Output the (x, y) coordinate of the center of the cell containing the given text.  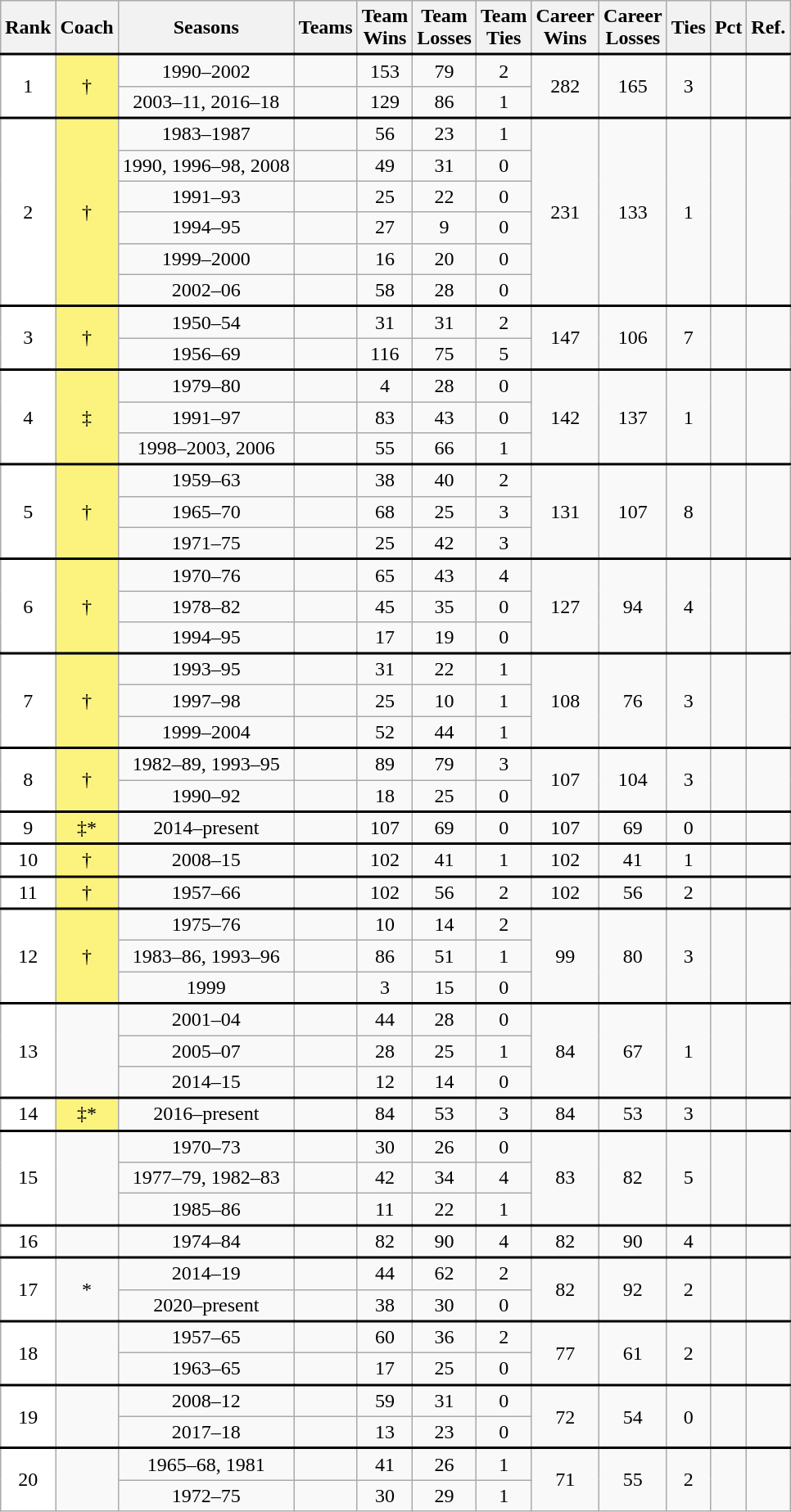
2014–present (206, 828)
Ref. (768, 28)
Coach (87, 28)
62 (445, 1274)
TeamTies (504, 28)
35 (445, 607)
89 (385, 765)
1975–76 (206, 925)
1965–68, 1981 (206, 1464)
142 (565, 417)
129 (385, 102)
1991–93 (206, 196)
282 (565, 87)
1972–75 (206, 1496)
49 (385, 165)
TeamWins (385, 28)
1991–97 (206, 417)
Seasons (206, 28)
2014–19 (206, 1274)
104 (634, 780)
116 (385, 354)
Ties (688, 28)
51 (445, 956)
34 (445, 1178)
2008–15 (206, 860)
99 (565, 956)
137 (634, 417)
153 (385, 70)
2008–12 (206, 1400)
68 (385, 512)
Pct (728, 28)
‡ (87, 417)
1971–75 (206, 544)
147 (565, 338)
1983–86, 1993–96 (206, 956)
1977–79, 1982–83 (206, 1178)
1956–69 (206, 354)
40 (445, 480)
67 (634, 1051)
71 (565, 1480)
2005–07 (206, 1050)
1957–65 (206, 1338)
2020–present (206, 1305)
Teams (326, 28)
66 (445, 449)
1983–1987 (206, 134)
133 (634, 212)
1990, 1996–98, 2008 (206, 165)
54 (634, 1416)
1999–2004 (206, 732)
1982–89, 1993–95 (206, 765)
2016–present (206, 1114)
231 (565, 212)
1957–66 (206, 892)
* (87, 1289)
1950–54 (206, 323)
60 (385, 1338)
58 (385, 290)
Rank (28, 28)
1965–70 (206, 512)
77 (565, 1353)
1999–2000 (206, 259)
59 (385, 1400)
106 (634, 338)
36 (445, 1338)
1999 (206, 987)
6 (28, 606)
2002–06 (206, 290)
72 (565, 1416)
1979–80 (206, 386)
1993–95 (206, 670)
2003–11, 2016–18 (206, 102)
1985–86 (206, 1210)
45 (385, 607)
1974–84 (206, 1242)
29 (445, 1496)
94 (634, 606)
1997–98 (206, 701)
1959–63 (206, 480)
76 (634, 701)
52 (385, 732)
127 (565, 606)
131 (565, 512)
92 (634, 1289)
165 (634, 87)
1970–73 (206, 1146)
65 (385, 575)
CareerWins (565, 28)
2001–04 (206, 1020)
1998–2003, 2006 (206, 449)
75 (445, 354)
80 (634, 956)
27 (385, 228)
2014–15 (206, 1082)
61 (634, 1353)
2017–18 (206, 1433)
1970–76 (206, 575)
1978–82 (206, 607)
1990–2002 (206, 70)
1963–65 (206, 1369)
1990–92 (206, 796)
CareerLosses (634, 28)
108 (565, 701)
TeamLosses (445, 28)
